Return the (x, y) coordinate for the center point of the cell that contains the specified text.  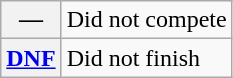
Did not compete (146, 20)
DNF (31, 58)
— (31, 20)
Did not finish (146, 58)
